Return the [x, y] coordinate for the center point of the cell that contains the specified text.  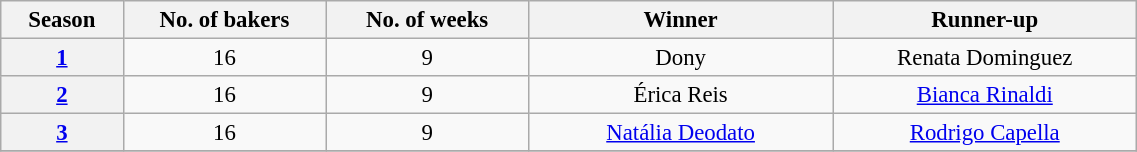
No. of weeks [428, 20]
Renata Dominguez [985, 58]
3 [62, 133]
Dony [681, 58]
1 [62, 58]
Season [62, 20]
No. of bakers [224, 20]
Rodrigo Capella [985, 133]
Winner [681, 20]
Runner-up [985, 20]
Bianca Rinaldi [985, 95]
Natália Deodato [681, 133]
Érica Reis [681, 95]
2 [62, 95]
